Capture the cell that displays the provided text and extract its (X, Y) central coordinate. 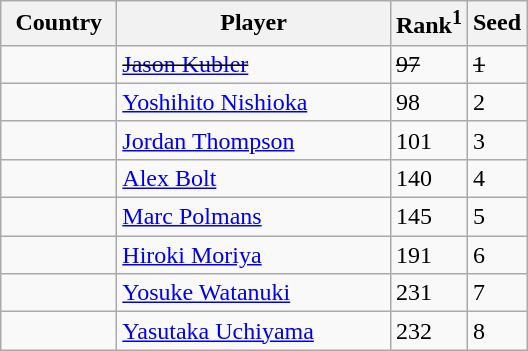
1 (496, 64)
191 (428, 255)
Yasutaka Uchiyama (254, 331)
231 (428, 293)
Marc Polmans (254, 217)
Yosuke Watanuki (254, 293)
6 (496, 255)
97 (428, 64)
7 (496, 293)
8 (496, 331)
98 (428, 102)
5 (496, 217)
140 (428, 178)
145 (428, 217)
Hiroki Moriya (254, 255)
3 (496, 140)
Country (59, 24)
101 (428, 140)
Seed (496, 24)
4 (496, 178)
Player (254, 24)
Jason Kubler (254, 64)
Alex Bolt (254, 178)
Yoshihito Nishioka (254, 102)
232 (428, 331)
2 (496, 102)
Jordan Thompson (254, 140)
Rank1 (428, 24)
